Capture the cell that displays the provided text and extract its [x, y] central coordinate. 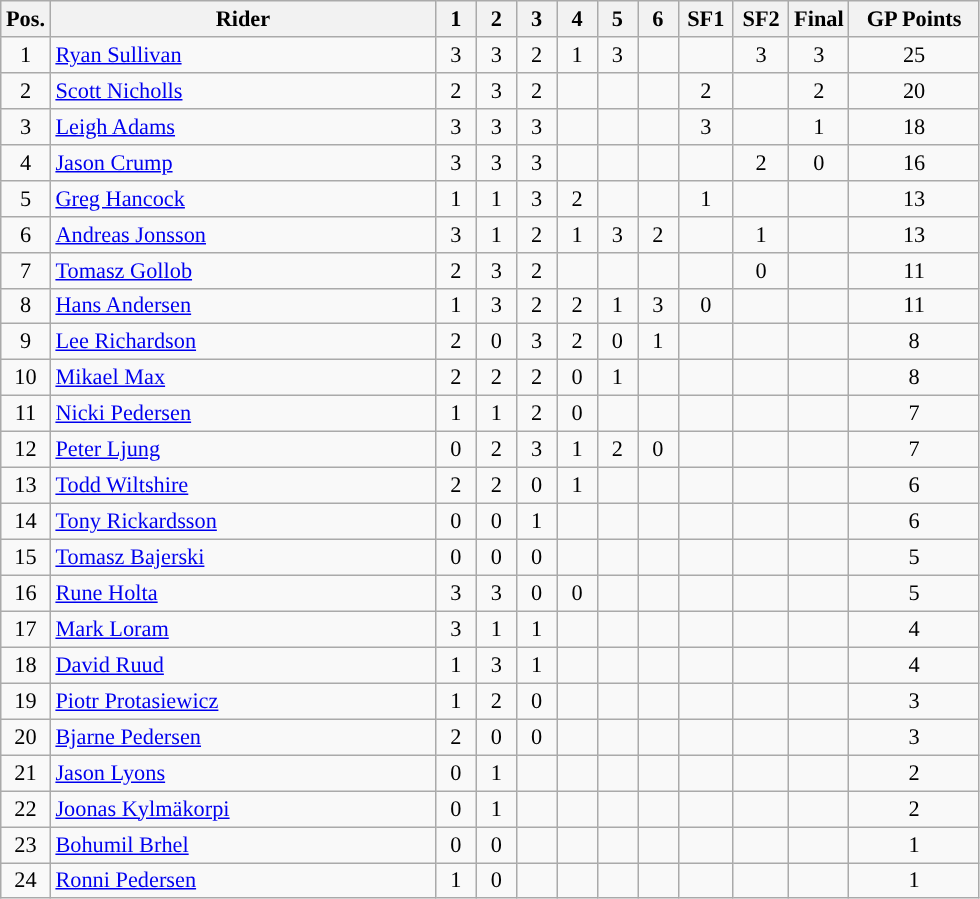
15 [26, 557]
22 [26, 809]
Rune Holta [242, 593]
Tomasz Bajerski [242, 557]
Scott Nicholls [242, 90]
Jason Lyons [242, 773]
Nicki Pedersen [242, 414]
Leigh Adams [242, 126]
GP Points [914, 19]
9 [26, 342]
Jason Crump [242, 162]
SF1 [706, 19]
Mikael Max [242, 378]
Ronni Pedersen [242, 880]
24 [26, 880]
23 [26, 844]
17 [26, 629]
David Ruud [242, 665]
SF2 [760, 19]
Andreas Jonsson [242, 234]
Lee Richardson [242, 342]
Hans Andersen [242, 306]
Bohumil Brhel [242, 844]
19 [26, 701]
Pos. [26, 19]
Final [819, 19]
14 [26, 521]
Peter Ljung [242, 450]
10 [26, 378]
Tomasz Gollob [242, 270]
Greg Hancock [242, 198]
Bjarne Pedersen [242, 737]
Todd Wiltshire [242, 485]
Tony Rickardsson [242, 521]
Piotr Protasiewicz [242, 701]
Rider [242, 19]
Ryan Sullivan [242, 55]
Joonas Kylmäkorpi [242, 809]
12 [26, 450]
Mark Loram [242, 629]
21 [26, 773]
25 [914, 55]
